Determine the [x, y] coordinate at the center of the cell enclosing the given text.  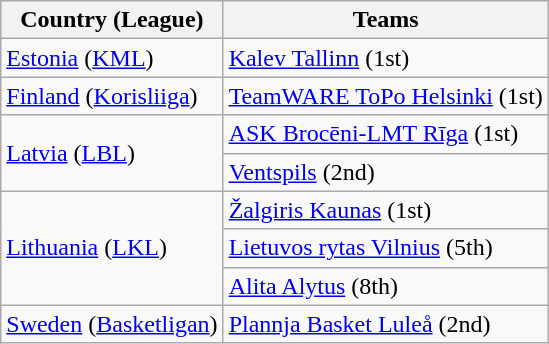
Alita Alytus (8th) [386, 286]
Plannja Basket Luleå (2nd) [386, 324]
Teams [386, 20]
Ventspils (2nd) [386, 172]
Lithuania (LKL) [112, 248]
Country (League) [112, 20]
Estonia (KML) [112, 58]
TeamWARE ToPo Helsinki (1st) [386, 96]
Latvia (LBL) [112, 153]
Finland (Korisliiga) [112, 96]
Sweden (Basketligan) [112, 324]
Lietuvos rytas Vilnius (5th) [386, 248]
Kalev Tallinn (1st) [386, 58]
Žalgiris Kaunas (1st) [386, 210]
ASK Brocēni-LMT Rīga (1st) [386, 134]
